Provide the (x, y) coordinate of the cell's center where the given text is located.  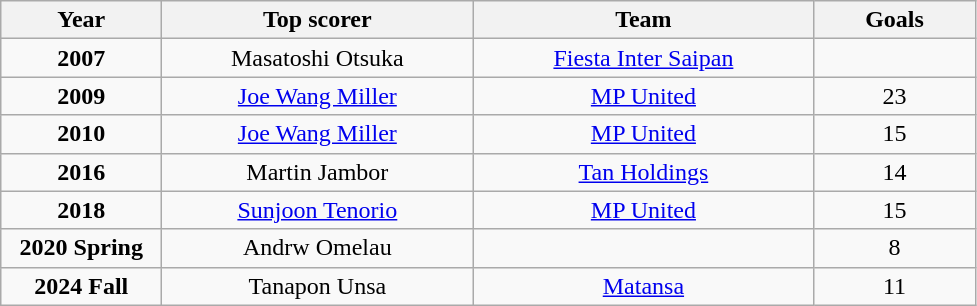
2016 (82, 172)
2009 (82, 96)
14 (894, 172)
Martin Jambor (318, 172)
Sunjoon Tenorio (318, 210)
Fiesta Inter Saipan (644, 58)
8 (894, 248)
Goals (894, 20)
23 (894, 96)
2018 (82, 210)
2010 (82, 134)
Year (82, 20)
Masatoshi Otsuka (318, 58)
Tan Holdings (644, 172)
Tanapon Unsa (318, 286)
2024 Fall (82, 286)
2007 (82, 58)
Team (644, 20)
11 (894, 286)
Top scorer (318, 20)
Matansa (644, 286)
2020 Spring (82, 248)
Andrw Omelau (318, 248)
